Search for the cell housing the specified text and yield its (x, y) center coordinate. 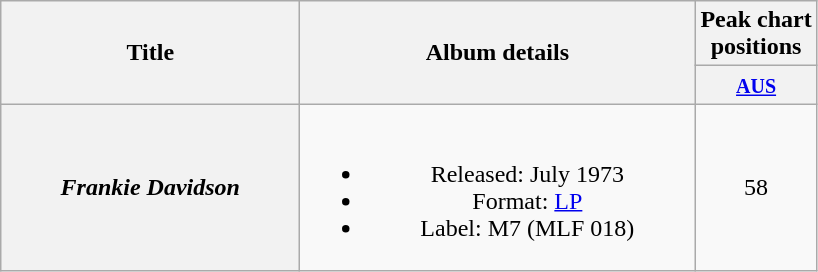
AUS (756, 85)
Peak chartpositions (756, 34)
Released: July 1973Format: LPLabel: M7 (MLF 018) (498, 188)
Frankie Davidson (150, 188)
58 (756, 188)
Album details (498, 52)
Title (150, 52)
